Return (x, y) of the center of cell containing provided text 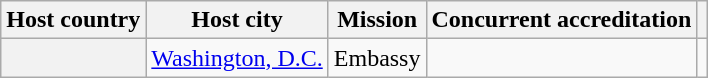
Concurrent accreditation (562, 20)
Embassy (377, 58)
Host country (74, 20)
Mission (377, 20)
Host city (237, 20)
Washington, D.C. (237, 58)
